Output the [X, Y] coordinate of the center of the cell containing the given text.  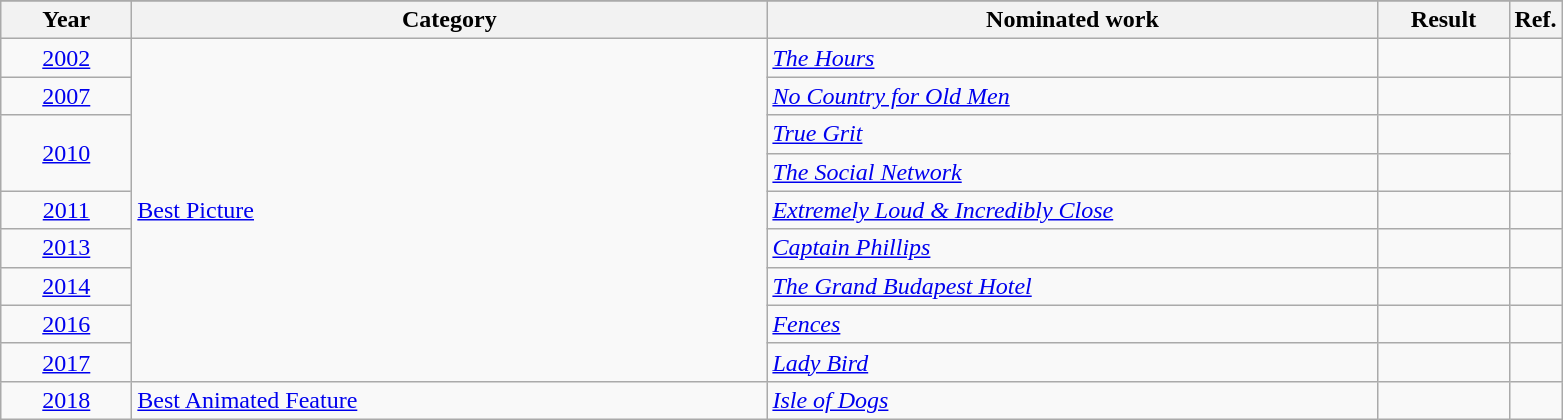
2014 [66, 286]
Captain Phillips [1072, 248]
2018 [66, 400]
Ref. [1536, 20]
Lady Bird [1072, 362]
2007 [66, 96]
Fences [1072, 324]
No Country for Old Men [1072, 96]
Extremely Loud & Incredibly Close [1072, 210]
The Social Network [1072, 172]
Result [1444, 20]
The Hours [1072, 58]
Best Picture [450, 210]
2011 [66, 210]
2013 [66, 248]
2010 [66, 153]
Isle of Dogs [1072, 400]
Nominated work [1072, 20]
Best Animated Feature [450, 400]
2017 [66, 362]
Category [450, 20]
True Grit [1072, 134]
Year [66, 20]
2016 [66, 324]
2002 [66, 58]
The Grand Budapest Hotel [1072, 286]
